Locate the cell with the specified text and output its (X, Y) center coordinate. 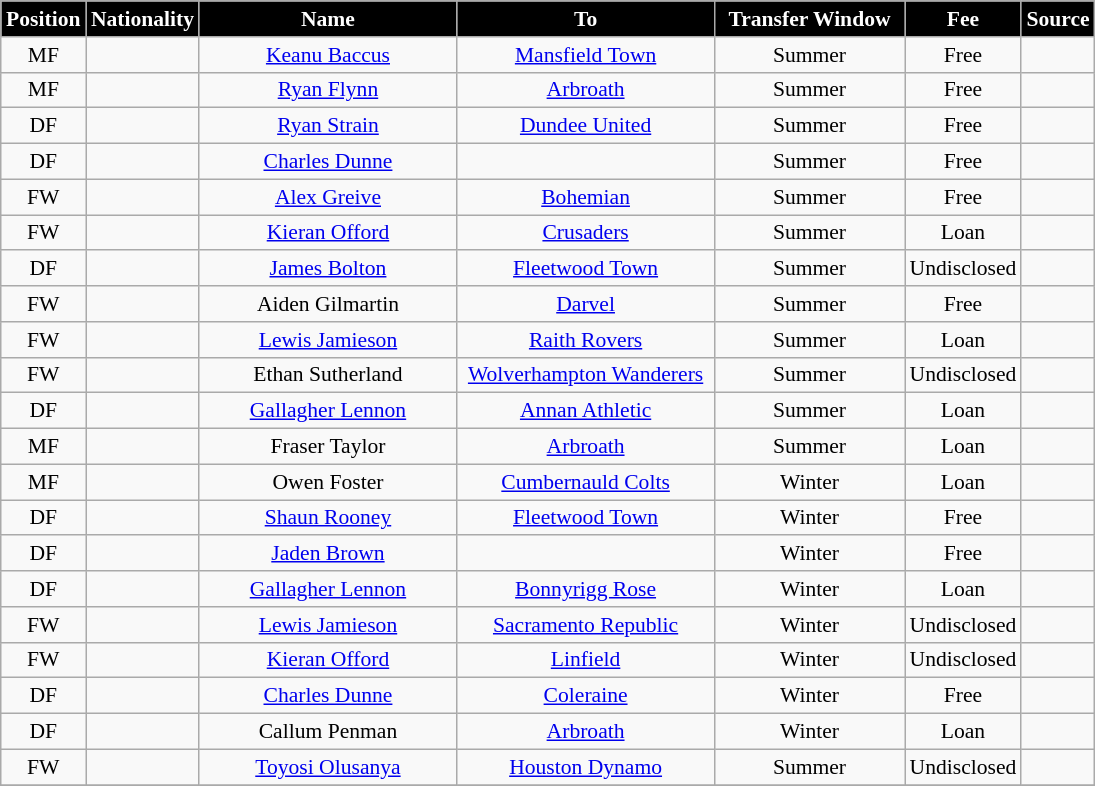
James Bolton (328, 269)
To (586, 19)
Raith Rovers (586, 340)
Annan Athletic (586, 411)
Cumbernauld Colts (586, 482)
Alex Greive (328, 197)
Bohemian (586, 197)
Dundee United (586, 126)
Houston Dynamo (586, 767)
Callum Penman (328, 732)
Transfer Window (809, 19)
Bonnyrigg Rose (586, 589)
Ryan Strain (328, 126)
Jaden Brown (328, 554)
Toyosi Olusanya (328, 767)
Ethan Sutherland (328, 375)
Mansfield Town (586, 55)
Keanu Baccus (328, 55)
Position (44, 19)
Nationality (142, 19)
Fraser Taylor (328, 447)
Fee (964, 19)
Aiden Gilmartin (328, 304)
Name (328, 19)
Shaun Rooney (328, 518)
Crusaders (586, 233)
Sacramento Republic (586, 625)
Darvel (586, 304)
Wolverhampton Wanderers (586, 375)
Linfield (586, 660)
Source (1058, 19)
Owen Foster (328, 482)
Coleraine (586, 696)
Ryan Flynn (328, 90)
